From the cell containing the given text, extract its center point as (X, Y) coordinate. 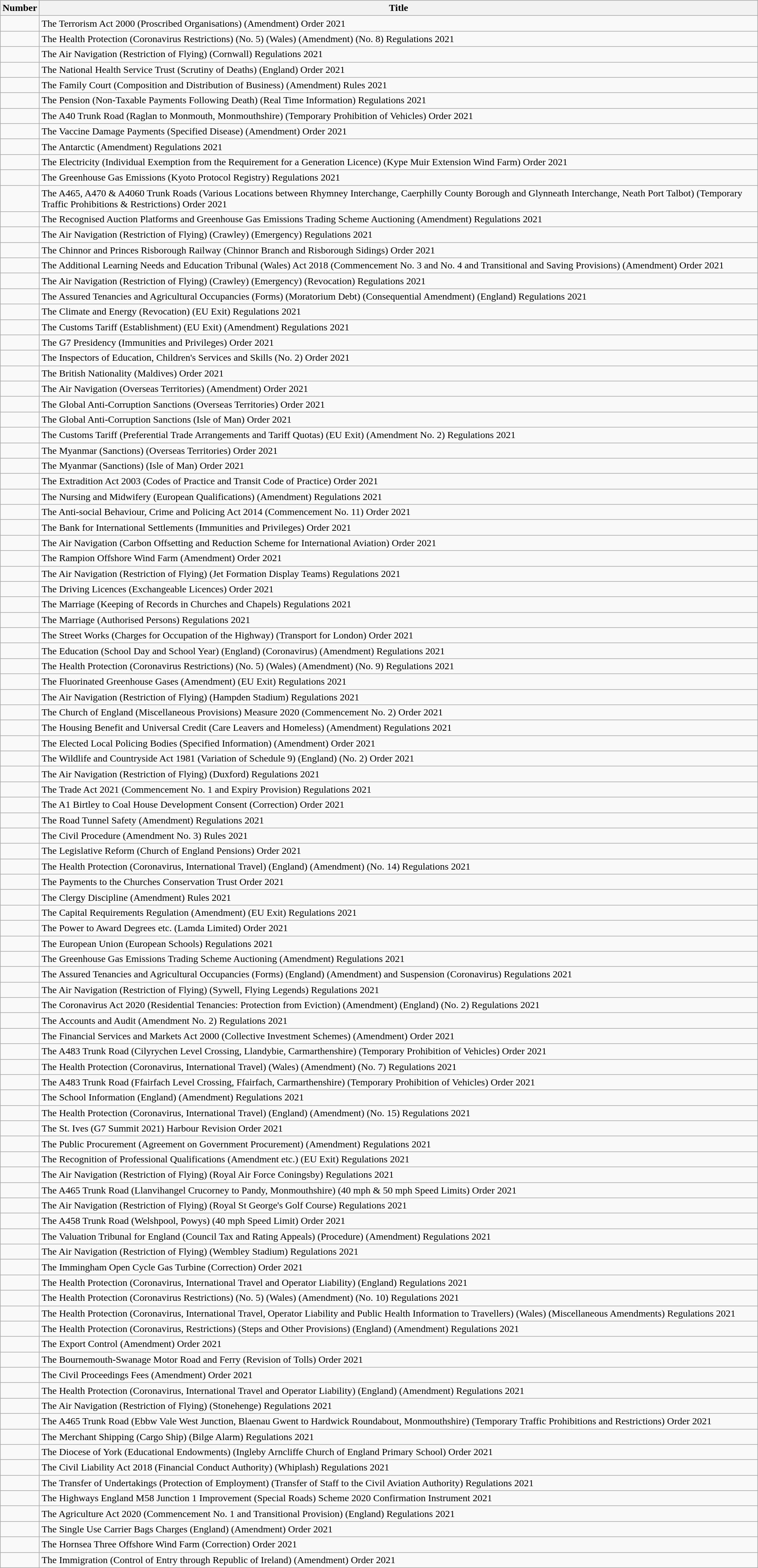
The Health Protection (Coronavirus Restrictions) (No. 5) (Wales) (Amendment) (No. 8) Regulations 2021 (398, 39)
The Transfer of Undertakings (Protection of Employment) (Transfer of Staff to the Civil Aviation Authority) Regulations 2021 (398, 1483)
The Health Protection (Coronavirus, International Travel and Operator Liability) (England) (Amendment) Regulations 2021 (398, 1390)
The British Nationality (Maldives) Order 2021 (398, 373)
The Nursing and Midwifery (European Qualifications) (Amendment) Regulations 2021 (398, 497)
The Greenhouse Gas Emissions (Kyoto Protocol Registry) Regulations 2021 (398, 177)
The Legislative Reform (Church of England Pensions) Order 2021 (398, 851)
The Capital Requirements Regulation (Amendment) (EU Exit) Regulations 2021 (398, 913)
The Trade Act 2021 (Commencement No. 1 and Expiry Provision) Regulations 2021 (398, 789)
The Recognised Auction Platforms and Greenhouse Gas Emissions Trading Scheme Auctioning (Amendment) Regulations 2021 (398, 219)
The Air Navigation (Restriction of Flying) (Hampden Stadium) Regulations 2021 (398, 697)
The Air Navigation (Restriction of Flying) (Cornwall) Regulations 2021 (398, 54)
The European Union (European Schools) Regulations 2021 (398, 944)
The A40 Trunk Road (Raglan to Monmouth, Monmouthshire) (Temporary Prohibition of Vehicles) Order 2021 (398, 116)
The National Health Service Trust (Scrutiny of Deaths) (England) Order 2021 (398, 70)
The Wildlife and Countryside Act 1981 (Variation of Schedule 9) (England) (No. 2) Order 2021 (398, 759)
The Assured Tenancies and Agricultural Occupancies (Forms) (Moratorium Debt) (Consequential Amendment) (England) Regulations 2021 (398, 296)
The Health Protection (Coronavirus, International Travel) (Wales) (Amendment) (No. 7) Regulations 2021 (398, 1067)
The Myanmar (Sanctions) (Isle of Man) Order 2021 (398, 466)
The Myanmar (Sanctions) (Overseas Territories) Order 2021 (398, 451)
The Global Anti-Corruption Sanctions (Overseas Territories) Order 2021 (398, 404)
The Merchant Shipping (Cargo Ship) (Bilge Alarm) Regulations 2021 (398, 1437)
The Greenhouse Gas Emissions Trading Scheme Auctioning (Amendment) Regulations 2021 (398, 959)
The Hornsea Three Offshore Wind Farm (Correction) Order 2021 (398, 1545)
The Education (School Day and School Year) (England) (Coronavirus) (Amendment) Regulations 2021 (398, 651)
The Health Protection (Coronavirus Restrictions) (No. 5) (Wales) (Amendment) (No. 10) Regulations 2021 (398, 1298)
The Terrorism Act 2000 (Proscribed Organisations) (Amendment) Order 2021 (398, 23)
The Payments to the Churches Conservation Trust Order 2021 (398, 882)
The Rampion Offshore Wind Farm (Amendment) Order 2021 (398, 558)
The Health Protection (Coronavirus, International Travel and Operator Liability) (England) Regulations 2021 (398, 1283)
The Immigration (Control of Entry through Republic of Ireland) (Amendment) Order 2021 (398, 1560)
Number (20, 8)
The Antarctic (Amendment) Regulations 2021 (398, 147)
The Global Anti-Corruption Sanctions (Isle of Man) Order 2021 (398, 419)
The Housing Benefit and Universal Credit (Care Leavers and Homeless) (Amendment) Regulations 2021 (398, 728)
The Elected Local Policing Bodies (Specified Information) (Amendment) Order 2021 (398, 743)
The Marriage (Authorised Persons) Regulations 2021 (398, 620)
The Electricity (Individual Exemption from the Requirement for a Generation Licence) (Kype Muir Extension Wind Farm) Order 2021 (398, 162)
The A458 Trunk Road (Welshpool, Powys) (40 mph Speed Limit) Order 2021 (398, 1221)
The Marriage (Keeping of Records in Churches and Chapels) Regulations 2021 (398, 604)
The School Information (England) (Amendment) Regulations 2021 (398, 1098)
The Air Navigation (Restriction of Flying) (Royal Air Force Coningsby) Regulations 2021 (398, 1174)
The Street Works (Charges for Occupation of the Highway) (Transport for London) Order 2021 (398, 635)
The Diocese of York (Educational Endowments) (Ingleby Arncliffe Church of England Primary School) Order 2021 (398, 1452)
The Customs Tariff (Establishment) (EU Exit) (Amendment) Regulations 2021 (398, 327)
The Road Tunnel Safety (Amendment) Regulations 2021 (398, 820)
The Public Procurement (Agreement on Government Procurement) (Amendment) Regulations 2021 (398, 1144)
The Civil Liability Act 2018 (Financial Conduct Authority) (Whiplash) Regulations 2021 (398, 1468)
The Health Protection (Coronavirus, International Travel) (England) (Amendment) (No. 15) Regulations 2021 (398, 1113)
The A483 Trunk Road (Ffairfach Level Crossing, Ffairfach, Carmarthenshire) (Temporary Prohibition of Vehicles) Order 2021 (398, 1082)
The A483 Trunk Road (Cilyrychen Level Crossing, Llandybie, Carmarthenshire) (Temporary Prohibition of Vehicles) Order 2021 (398, 1051)
The Health Protection (Coronavirus, Restrictions) (Steps and Other Provisions) (England) (Amendment) Regulations 2021 (398, 1329)
The Health Protection (Coronavirus Restrictions) (No. 5) (Wales) (Amendment) (No. 9) Regulations 2021 (398, 666)
The Fluorinated Greenhouse Gases (Amendment) (EU Exit) Regulations 2021 (398, 681)
The Valuation Tribunal for England (Council Tax and Rating Appeals) (Procedure) (Amendment) Regulations 2021 (398, 1236)
The A465 Trunk Road (Llanvihangel Crucorney to Pandy, Monmouthshire) (40 mph & 50 mph Speed Limits) Order 2021 (398, 1190)
The Clergy Discipline (Amendment) Rules 2021 (398, 897)
The Air Navigation (Restriction of Flying) (Royal St George's Golf Course) Regulations 2021 (398, 1206)
The Air Navigation (Restriction of Flying) (Sywell, Flying Legends) Regulations 2021 (398, 990)
The Driving Licences (Exchangeable Licences) Order 2021 (398, 589)
The A1 Birtley to Coal House Development Consent (Correction) Order 2021 (398, 805)
The Civil Proceedings Fees (Amendment) Order 2021 (398, 1375)
Title (398, 8)
The Agriculture Act 2020 (Commencement No. 1 and Transitional Provision) (England) Regulations 2021 (398, 1514)
The Bank for International Settlements (Immunities and Privileges) Order 2021 (398, 528)
The Air Navigation (Carbon Offsetting and Reduction Scheme for International Aviation) Order 2021 (398, 543)
The Financial Services and Markets Act 2000 (Collective Investment Schemes) (Amendment) Order 2021 (398, 1036)
The Vaccine Damage Payments (Specified Disease) (Amendment) Order 2021 (398, 131)
The G7 Presidency (Immunities and Privileges) Order 2021 (398, 343)
The Chinnor and Princes Risborough Railway (Chinnor Branch and Risborough Sidings) Order 2021 (398, 250)
The Air Navigation (Restriction of Flying) (Stonehenge) Regulations 2021 (398, 1406)
The Export Control (Amendment) Order 2021 (398, 1344)
The Coronavirus Act 2020 (Residential Tenancies: Protection from Eviction) (Amendment) (England) (No. 2) Regulations 2021 (398, 1005)
The Air Navigation (Restriction of Flying) (Crawley) (Emergency) (Revocation) Regulations 2021 (398, 281)
The Power to Award Degrees etc. (Lamda Limited) Order 2021 (398, 928)
The Immingham Open Cycle Gas Turbine (Correction) Order 2021 (398, 1267)
The Civil Procedure (Amendment No. 3) Rules 2021 (398, 836)
The Family Court (Composition and Distribution of Business) (Amendment) Rules 2021 (398, 85)
The Air Navigation (Restriction of Flying) (Duxford) Regulations 2021 (398, 774)
The Air Navigation (Restriction of Flying) (Wembley Stadium) Regulations 2021 (398, 1252)
The Health Protection (Coronavirus, International Travel) (England) (Amendment) (No. 14) Regulations 2021 (398, 866)
The Assured Tenancies and Agricultural Occupancies (Forms) (England) (Amendment) and Suspension (Coronavirus) Regulations 2021 (398, 974)
The Accounts and Audit (Amendment No. 2) Regulations 2021 (398, 1021)
The Highways England M58 Junction 1 Improvement (Special Roads) Scheme 2020 Confirmation Instrument 2021 (398, 1498)
The Extradition Act 2003 (Codes of Practice and Transit Code of Practice) Order 2021 (398, 481)
The Inspectors of Education, Children's Services and Skills (No. 2) Order 2021 (398, 358)
The Customs Tariff (Preferential Trade Arrangements and Tariff Quotas) (EU Exit) (Amendment No. 2) Regulations 2021 (398, 435)
The Air Navigation (Restriction of Flying) (Jet Formation Display Teams) Regulations 2021 (398, 574)
The Anti-social Behaviour, Crime and Policing Act 2014 (Commencement No. 11) Order 2021 (398, 512)
The Single Use Carrier Bags Charges (England) (Amendment) Order 2021 (398, 1529)
The Recognition of Professional Qualifications (Amendment etc.) (EU Exit) Regulations 2021 (398, 1159)
The Pension (Non-Taxable Payments Following Death) (Real Time Information) Regulations 2021 (398, 100)
The Bournemouth-Swanage Motor Road and Ferry (Revision of Tolls) Order 2021 (398, 1360)
The Church of England (Miscellaneous Provisions) Measure 2020 (Commencement No. 2) Order 2021 (398, 713)
The Climate and Energy (Revocation) (EU Exit) Regulations 2021 (398, 312)
The St. Ives (G7 Summit 2021) Harbour Revision Order 2021 (398, 1128)
The Air Navigation (Overseas Territories) (Amendment) Order 2021 (398, 389)
The Air Navigation (Restriction of Flying) (Crawley) (Emergency) Regulations 2021 (398, 235)
